Search for the cell housing the specified text and yield its [X, Y] center coordinate. 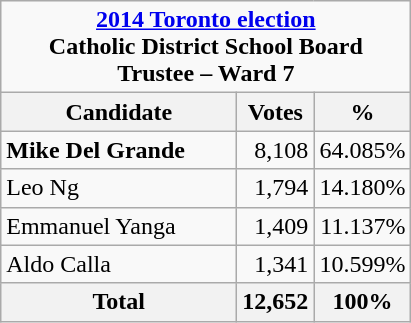
10.599% [362, 264]
Leo Ng [119, 188]
Mike Del Grande [119, 150]
100% [362, 302]
11.137% [362, 226]
% [362, 112]
1,341 [276, 264]
Total [119, 302]
1,794 [276, 188]
8,108 [276, 150]
Candidate [119, 112]
64.085% [362, 150]
Aldo Calla [119, 264]
12,652 [276, 302]
Emmanuel Yanga [119, 226]
2014 Toronto electionCatholic District School BoardTrustee – Ward 7 [206, 47]
1,409 [276, 226]
14.180% [362, 188]
Votes [276, 112]
